Locate the cell with the specified text and output its [x, y] center coordinate. 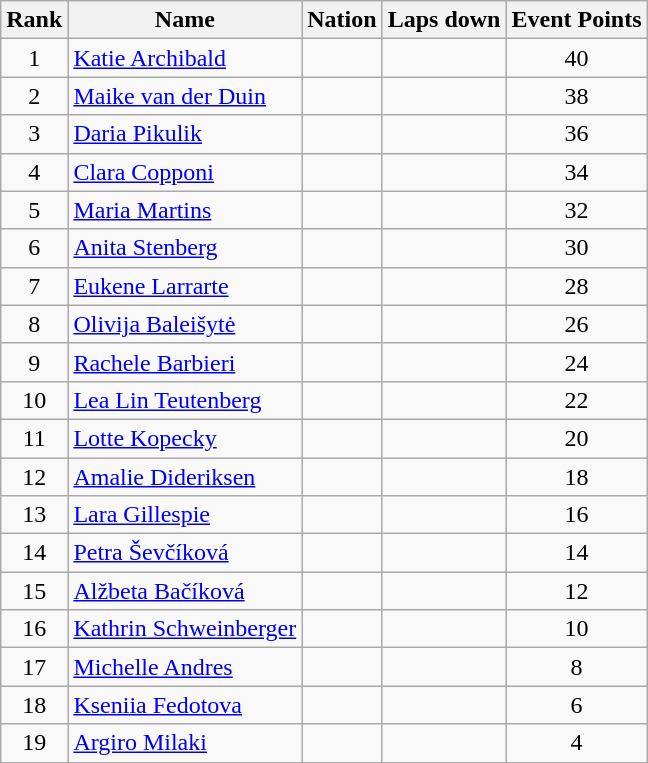
32 [576, 210]
Event Points [576, 20]
Name [185, 20]
Olivija Baleišytė [185, 324]
38 [576, 96]
Anita Stenberg [185, 248]
24 [576, 362]
Clara Copponi [185, 172]
5 [34, 210]
1 [34, 58]
Maria Martins [185, 210]
Michelle Andres [185, 667]
Lea Lin Teutenberg [185, 400]
28 [576, 286]
36 [576, 134]
Katie Archibald [185, 58]
Amalie Dideriksen [185, 477]
Kseniia Fedotova [185, 705]
Daria Pikulik [185, 134]
40 [576, 58]
Petra Ševčíková [185, 553]
22 [576, 400]
Rachele Barbieri [185, 362]
9 [34, 362]
19 [34, 743]
13 [34, 515]
Eukene Larrarte [185, 286]
3 [34, 134]
Rank [34, 20]
30 [576, 248]
Lotte Kopecky [185, 438]
26 [576, 324]
Laps down [444, 20]
11 [34, 438]
Maike van der Duin [185, 96]
15 [34, 591]
Argiro Milaki [185, 743]
Alžbeta Bačíková [185, 591]
7 [34, 286]
2 [34, 96]
20 [576, 438]
Kathrin Schweinberger [185, 629]
34 [576, 172]
17 [34, 667]
Lara Gillespie [185, 515]
Nation [342, 20]
